From the cell containing the given text, extract its center point as (x, y) coordinate. 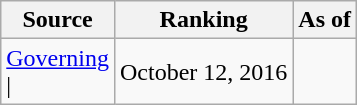
Governing| (58, 72)
Source (58, 20)
Ranking (203, 20)
October 12, 2016 (203, 72)
As of (325, 20)
